Capture the cell that displays the provided text and extract its (x, y) central coordinate. 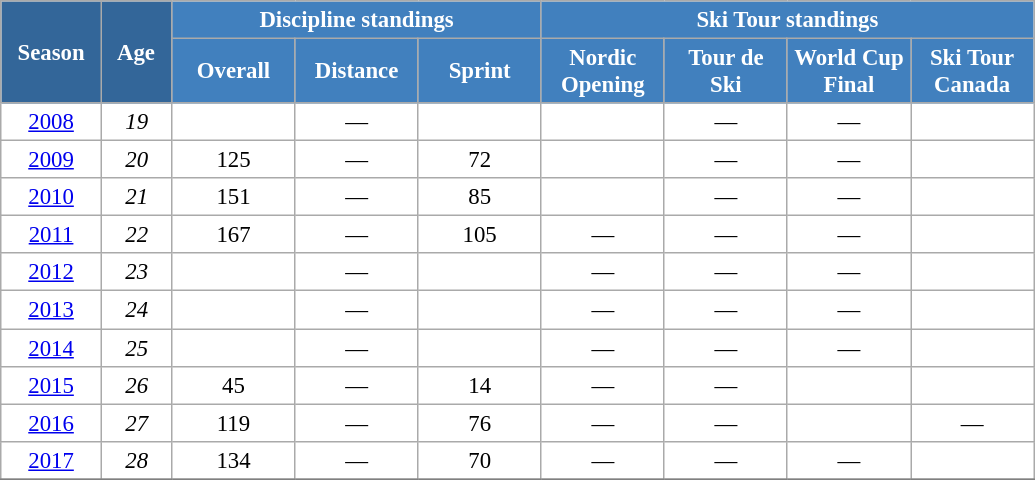
2011 (52, 235)
28 (136, 460)
2017 (52, 460)
20 (136, 160)
26 (136, 385)
76 (480, 423)
151 (234, 197)
Overall (234, 72)
125 (234, 160)
Distance (356, 72)
2016 (52, 423)
2013 (52, 310)
2014 (52, 348)
Tour deSki (726, 72)
167 (234, 235)
Ski TourCanada (972, 72)
Ski Tour standings (787, 20)
14 (480, 385)
NordicOpening (602, 72)
2009 (52, 160)
Discipline standings (356, 20)
2010 (52, 197)
Sprint (480, 72)
Age (136, 52)
45 (234, 385)
2012 (52, 273)
25 (136, 348)
105 (480, 235)
72 (480, 160)
21 (136, 197)
World CupFinal (848, 72)
23 (136, 273)
Season (52, 52)
119 (234, 423)
27 (136, 423)
22 (136, 235)
70 (480, 460)
85 (480, 197)
24 (136, 310)
2008 (52, 122)
19 (136, 122)
2015 (52, 385)
134 (234, 460)
